Extract the (X, Y) coordinate from the center of the cell holding the provided text.  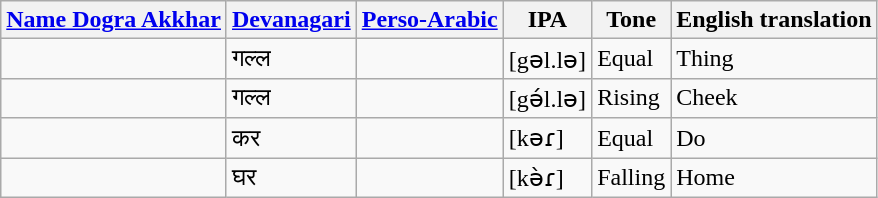
English translation (774, 20)
Falling (632, 178)
Name Dogra Akkhar (114, 20)
Do (774, 138)
Cheek (774, 98)
Thing (774, 59)
[gə́l.lə] (547, 98)
[kəɾ] (547, 138)
कर (291, 138)
IPA (547, 20)
Devanagari (291, 20)
Tone (632, 20)
Rising (632, 98)
[kə̀ɾ] (547, 178)
[gəl.lə] (547, 59)
घर (291, 178)
Home (774, 178)
Perso-Arabic (430, 20)
